Pinpoint the cell where the given text exists, returning its (X, Y) midpoint coordinate. 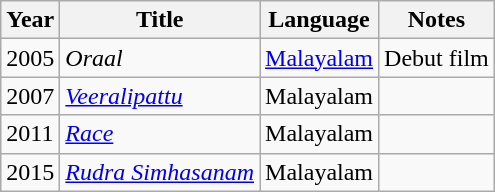
2007 (30, 96)
Language (320, 20)
Race (160, 134)
Year (30, 20)
2005 (30, 58)
Debut film (437, 58)
Notes (437, 20)
Oraal (160, 58)
2015 (30, 172)
Rudra Simhasanam (160, 172)
Title (160, 20)
2011 (30, 134)
Veeralipattu (160, 96)
